Locate the cell with the specified text and output its [X, Y] center coordinate. 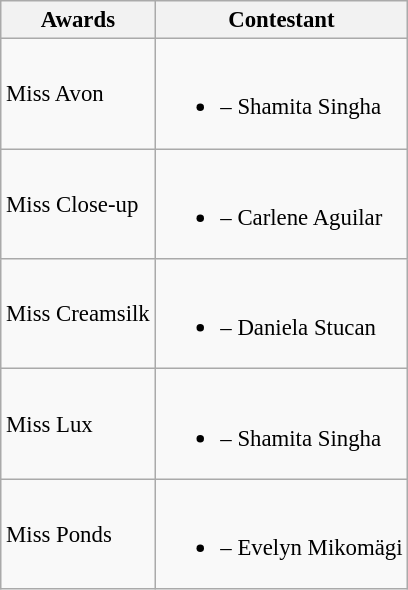
Miss Avon [78, 94]
Awards [78, 20]
– Daniela Stucan [282, 314]
– Evelyn Mikomägi [282, 534]
Contestant [282, 20]
Miss Ponds [78, 534]
Miss Lux [78, 424]
– Carlene Aguilar [282, 204]
Miss Close-up [78, 204]
Miss Creamsilk [78, 314]
